Pinpoint the cell where the given text exists, returning its [x, y] midpoint coordinate. 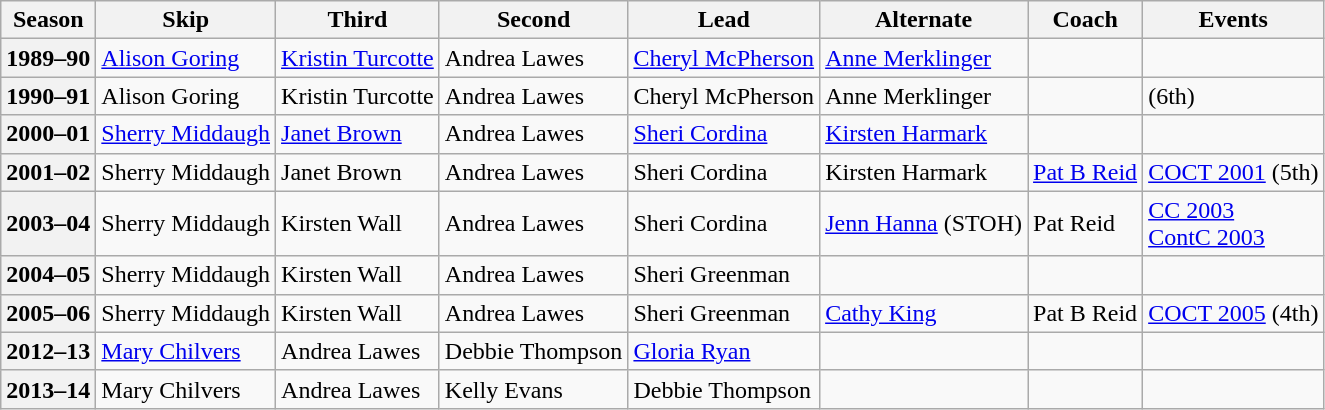
Skip [186, 20]
Third [358, 20]
1989–90 [48, 58]
Gloria Ryan [724, 351]
Lead [724, 20]
Season [48, 20]
COCT 2001 (5th) [1234, 172]
Jenn Hanna (STOH) [924, 224]
2004–05 [48, 275]
(6th) [1234, 96]
2001–02 [48, 172]
2013–14 [48, 389]
Cathy King [924, 313]
COCT 2005 (4th) [1234, 313]
1990–91 [48, 96]
2003–04 [48, 224]
Coach [1086, 20]
Second [534, 20]
2000–01 [48, 134]
2005–06 [48, 313]
Kelly Evans [534, 389]
Events [1234, 20]
CC 2003 ContC 2003 [1234, 224]
Alternate [924, 20]
Pat Reid [1086, 224]
2012–13 [48, 351]
